Scan for the cell matching the given text and deliver its [x, y] coordinate at center. 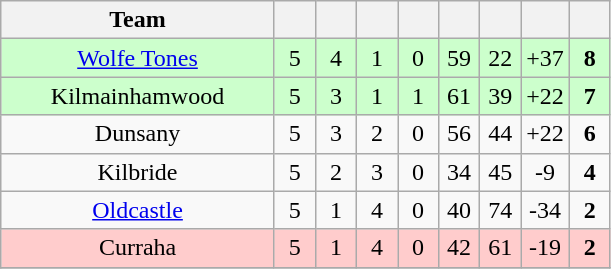
Team [138, 20]
Dunsany [138, 134]
Kilmainhamwood [138, 96]
+37 [546, 58]
45 [500, 172]
Wolfe Tones [138, 58]
44 [500, 134]
59 [460, 58]
7 [590, 96]
6 [590, 134]
56 [460, 134]
40 [460, 210]
Curraha [138, 248]
74 [500, 210]
22 [500, 58]
39 [500, 96]
-19 [546, 248]
Oldcastle [138, 210]
8 [590, 58]
-34 [546, 210]
42 [460, 248]
Kilbride [138, 172]
-9 [546, 172]
34 [460, 172]
